Find where the given text appears and provide that cell's center as (X, Y) coordinate. 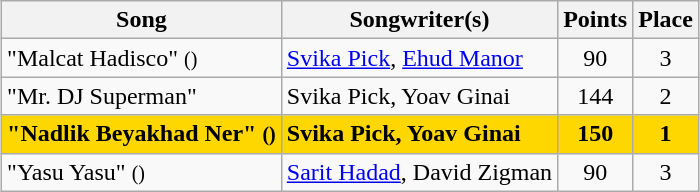
Sarit Hadad, David Zigman (419, 172)
150 (596, 134)
144 (596, 96)
1 (666, 134)
2 (666, 96)
"Yasu Yasu" () (142, 172)
"Mr. DJ Superman" (142, 96)
Song (142, 20)
Songwriter(s) (419, 20)
"Nadlik Beyakhad Ner" () (142, 134)
Place (666, 20)
Points (596, 20)
"Malcat Hadisco" () (142, 58)
Svika Pick, Ehud Manor (419, 58)
